Scan for the cell matching the given text and deliver its (x, y) coordinate at center. 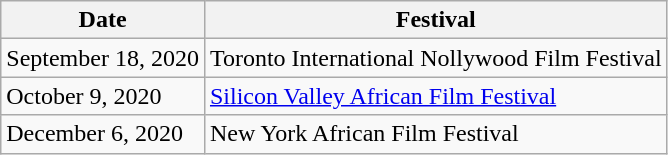
Silicon Valley African Film Festival (436, 96)
December 6, 2020 (103, 134)
Toronto International Nollywood Film Festival (436, 58)
New York African Film Festival (436, 134)
October 9, 2020 (103, 96)
September 18, 2020 (103, 58)
Date (103, 20)
Festival (436, 20)
